From the cell containing the given text, extract its center point as (X, Y) coordinate. 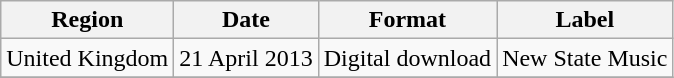
21 April 2013 (246, 58)
Label (585, 20)
Format (407, 20)
Digital download (407, 58)
United Kingdom (88, 58)
Region (88, 20)
New State Music (585, 58)
Date (246, 20)
